Search for the cell housing the specified text and yield its (X, Y) center coordinate. 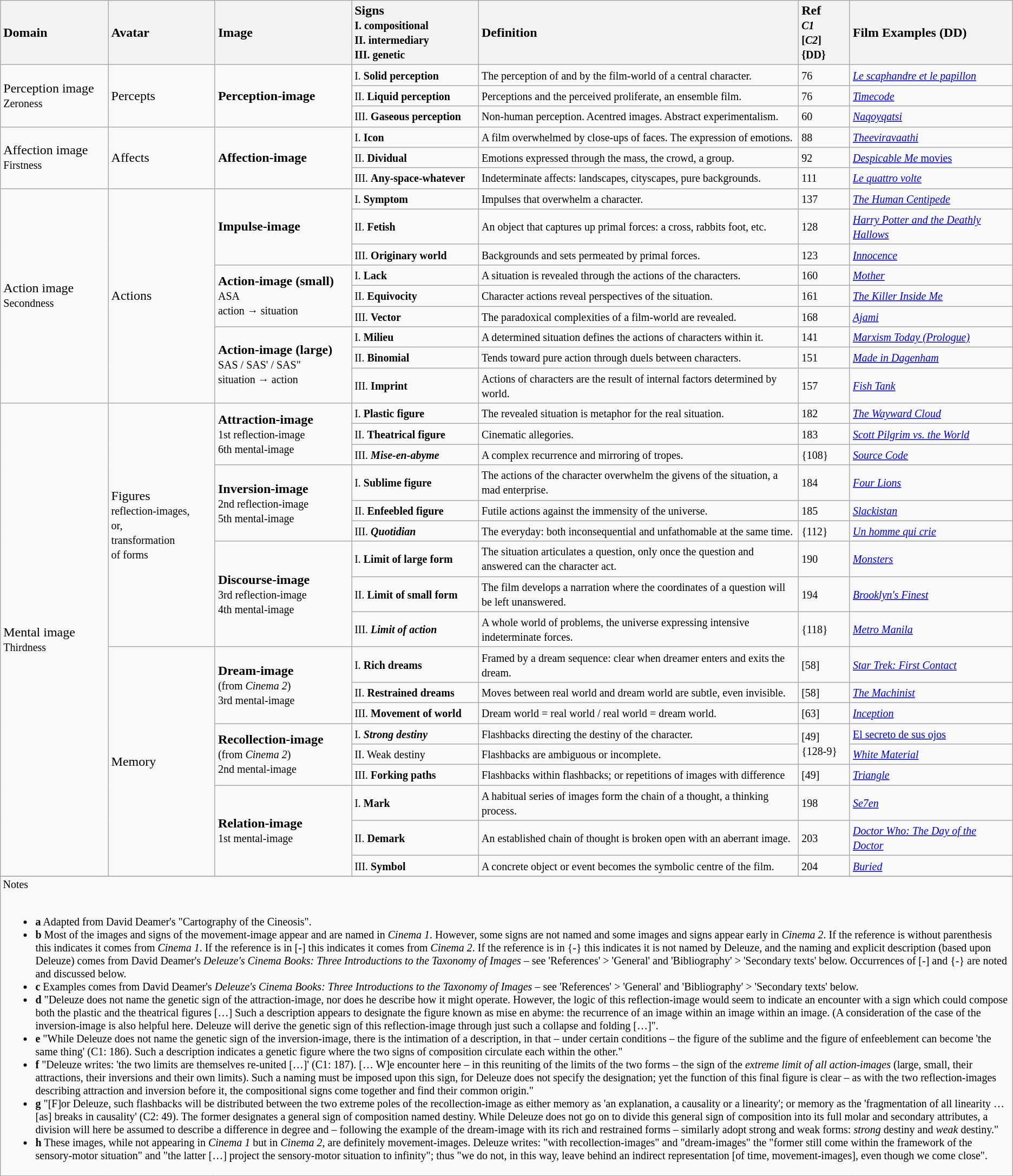
Harry Potter and the Deathly Hallows (931, 226)
El secreto de sus ojos (931, 733)
II. Equivocity (416, 295)
137 (825, 199)
The everyday: both inconsequential and unfathomable at the same time. (639, 531)
Cinematic allegories. (639, 434)
Recollection-image(from Cinema 2) 2nd mental-image (283, 754)
157 (825, 385)
Triangle (931, 775)
An object that captures up primal forces: a cross, rabbits foot, etc. (639, 226)
194 (825, 594)
I. Mark (416, 803)
128 (825, 226)
Se7en (931, 803)
II. Enfeebled figure (416, 510)
I. Plastic figure (416, 413)
Dream-image(from Cinema 2) 3rd mental-image (283, 685)
Film Examples (DD) (931, 32)
Star Trek: First Contact (931, 665)
I. Symptom (416, 199)
The perception of and by the film-world of a central character. (639, 75)
The Killer Inside Me (931, 295)
198 (825, 803)
Un homme qui crie (931, 531)
II. Demark (416, 838)
[63] (825, 713)
203 (825, 838)
Figuresreflection-images,or,transformationof forms (161, 525)
92 (825, 157)
Fish Tank (931, 385)
The revealed situation is metaphor for the real situation. (639, 413)
I. Icon (416, 137)
III. Forking paths (416, 775)
Mother (931, 275)
Flashbacks within flashbacks; or repetitions of images with difference (639, 775)
III. Mise-en-abyme (416, 455)
Actions of characters are the result of internal factors determined by world. (639, 385)
The paradoxical complexities of a film-world are revealed. (639, 317)
Theeviravaathi (931, 137)
Non-human perception. Acentred images. Abstract experimentalism. (639, 116)
Metro Manila (931, 629)
II. Dividual (416, 157)
Affection imageFirstness (54, 157)
A film overwhelmed by close-ups of faces. The expression of emotions. (639, 137)
168 (825, 317)
Ajami (931, 317)
Despicable Me movies (931, 157)
The Human Centipede (931, 199)
Buried (931, 866)
Image (283, 32)
Brooklyn's Finest (931, 594)
Source Code (931, 455)
204 (825, 866)
Perception-image (283, 96)
Marxism Today (Prologue) (931, 337)
123 (825, 254)
III. Gaseous perception (416, 116)
Action imageSecondness (54, 295)
151 (825, 358)
Avatar (161, 32)
Discourse-image3rd reflection-image4th mental-image (283, 594)
Definition (639, 32)
160 (825, 275)
The Wayward Cloud (931, 413)
Framed by a dream sequence: clear when dreamer enters and exits the dream. (639, 665)
I. Rich dreams (416, 665)
Doctor Who: The Day of the Doctor (931, 838)
A situation is revealed through the actions of the characters. (639, 275)
III. Any-space-whatever (416, 178)
I. Lack (416, 275)
Tends toward pure action through duels between characters. (639, 358)
Attraction-image1st reflection-image6th mental-image (283, 434)
RefC1 [C2]{DD} (825, 32)
III. Imprint (416, 385)
185 (825, 510)
161 (825, 295)
III. Quotidian (416, 531)
Timecode (931, 96)
I. Solid perception (416, 75)
White Material (931, 754)
Perception imageZeroness (54, 96)
Inversion-image2nd reflection-image5th mental-image (283, 503)
The situation articulates a question, only once the question and answered can the character act. (639, 559)
Inception (931, 713)
Domain (54, 32)
Impulses that overwhelm a character. (639, 199)
I. Limit of large form (416, 559)
SignsI. compositionalII. intermediaryIII. genetic (416, 32)
I. Sublime figure (416, 483)
Flashbacks directing the destiny of the character. (639, 733)
A concrete object or event becomes the symbolic centre of the film. (639, 866)
Action-image (small)ASAaction → situation (283, 295)
The film develops a narration where the coordinates of a question will be left unanswered. (639, 594)
184 (825, 483)
I. Milieu (416, 337)
Scott Pilgrim vs. the World (931, 434)
II. Limit of small form (416, 594)
111 (825, 178)
II. Theatrical figure (416, 434)
Futile actions against the immensity of the universe. (639, 510)
190 (825, 559)
{118} (825, 629)
Le scaphandre et le papillon (931, 75)
Impulse-image (283, 226)
Made in Dagenham (931, 358)
Dream world = real world / real world = dream world. (639, 713)
Affection-image (283, 157)
88 (825, 137)
182 (825, 413)
An established chain of thought is broken open with an aberrant image. (639, 838)
Mental imageThirdness (54, 640)
A habitual series of images form the chain of a thought, a thinking process. (639, 803)
Affects (161, 157)
III. Limit of action (416, 629)
Innocence (931, 254)
Action-image (large)SAS / SAS' / SAS"situation → action (283, 365)
III. Vector (416, 317)
[49] (825, 775)
II. Restrained dreams (416, 692)
A complex recurrence and mirroring of tropes. (639, 455)
Flashbacks are ambiguous or incomplete. (639, 754)
I. Strong destiny (416, 733)
Relation-image1st mental-image (283, 831)
II. Binomial (416, 358)
A whole world of problems, the universe expressing intensive indeterminate forces. (639, 629)
Percepts (161, 96)
Indeterminate affects: landscapes, cityscapes, pure backgrounds. (639, 178)
II. Liquid perception (416, 96)
The actions of the character overwhelm the givens of the situation, a mad enterprise. (639, 483)
Le quattro volte (931, 178)
141 (825, 337)
Character actions reveal perspectives of the situation. (639, 295)
Memory (161, 761)
The Machinist (931, 692)
60 (825, 116)
Actions (161, 295)
Naqoyqatsi (931, 116)
III. Movement of world (416, 713)
Slackistan (931, 510)
Moves between real world and dream world are subtle, even invisible. (639, 692)
[49]{128-9} (825, 744)
Emotions expressed through the mass, the crowd, a group. (639, 157)
A determined situation defines the actions of characters within it. (639, 337)
II. Weak destiny (416, 754)
III. Originary world (416, 254)
Perceptions and the perceived proliferate, an ensemble film. (639, 96)
183 (825, 434)
{108} (825, 455)
III. Symbol (416, 866)
II. Fetish (416, 226)
{112} (825, 531)
Four Lions (931, 483)
Monsters (931, 559)
Backgrounds and sets permeated by primal forces. (639, 254)
